Locate the cell with the specified text and output its (X, Y) center coordinate. 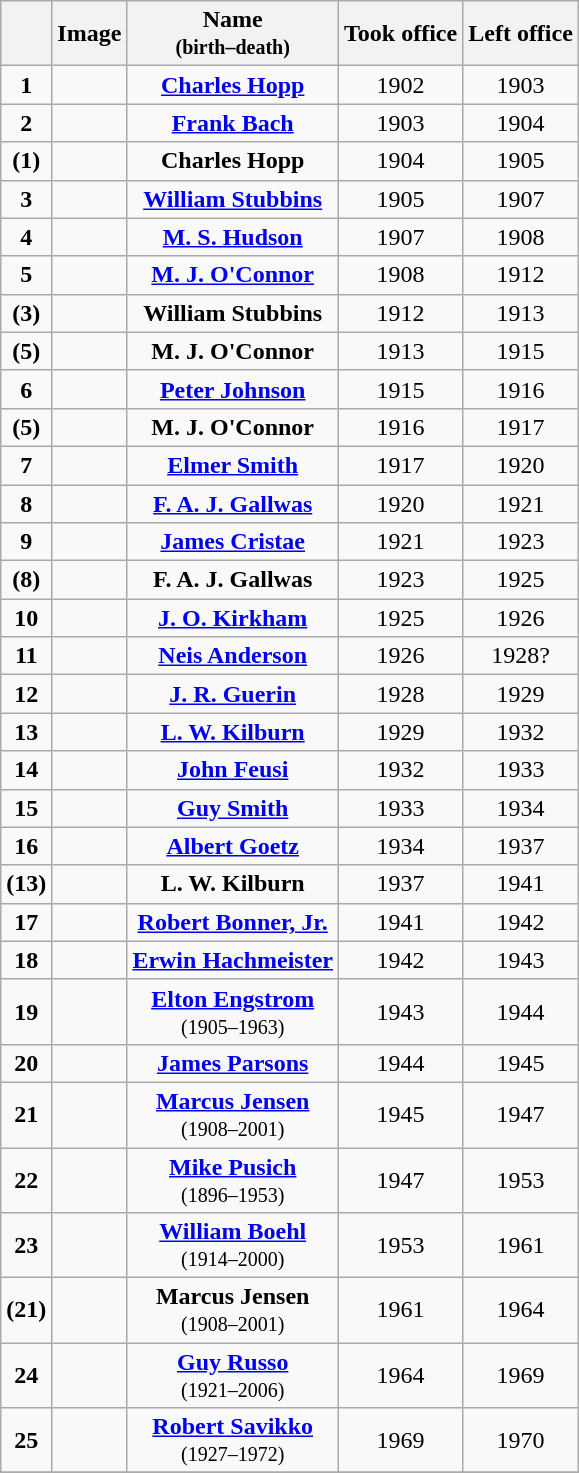
Image (90, 34)
Elton Engstrom(1905–1963) (233, 1012)
James Parsons (233, 1063)
1902 (401, 85)
John Feusi (233, 770)
William Boehl(1914–2000) (233, 1246)
12 (26, 694)
Left office (521, 34)
16 (26, 846)
M. S. Hudson (233, 237)
(1) (26, 161)
Robert Savikko(1927–1972) (233, 1440)
Neis Anderson (233, 656)
Name(birth–death) (233, 34)
Mike Pusich(1896–1953) (233, 1180)
Frank Bach (233, 123)
20 (26, 1063)
5 (26, 275)
2 (26, 123)
14 (26, 770)
Took office (401, 34)
6 (26, 389)
18 (26, 960)
1970 (521, 1440)
Albert Goetz (233, 846)
1928? (521, 656)
9 (26, 542)
17 (26, 922)
4 (26, 237)
13 (26, 732)
J. R. Guerin (233, 694)
10 (26, 618)
23 (26, 1246)
Guy Russo(1921–2006) (233, 1376)
11 (26, 656)
Peter Johnson (233, 389)
8 (26, 503)
7 (26, 465)
22 (26, 1180)
24 (26, 1376)
19 (26, 1012)
(21) (26, 1310)
1928 (401, 694)
15 (26, 808)
21 (26, 1114)
(13) (26, 884)
J. O. Kirkham (233, 618)
Elmer Smith (233, 465)
Guy Smith (233, 808)
(8) (26, 580)
Erwin Hachmeister (233, 960)
3 (26, 199)
25 (26, 1440)
1 (26, 85)
Robert Bonner, Jr. (233, 922)
James Cristae (233, 542)
(3) (26, 313)
